Locate the cell with the specified text and output its [x, y] center coordinate. 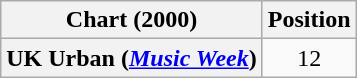
Chart (2000) [132, 20]
12 [309, 58]
Position [309, 20]
UK Urban (Music Week) [132, 58]
